Find where the given text appears and provide that cell's center as [x, y] coordinate. 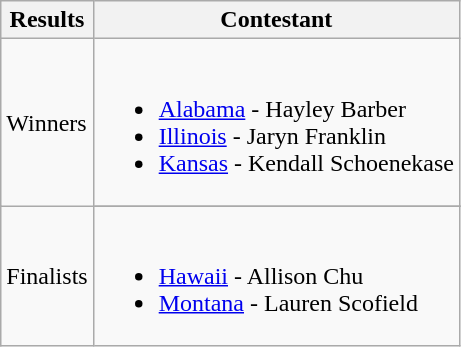
Alabama - Hayley BarberIllinois - Jaryn FranklinKansas - Kendall Schoenekase [276, 122]
Contestant [276, 20]
Finalists [47, 276]
Winners [47, 122]
Hawaii - Allison ChuMontana - Lauren Scofield [276, 276]
Results [47, 20]
